Pinpoint the cell where the given text exists, returning its (X, Y) midpoint coordinate. 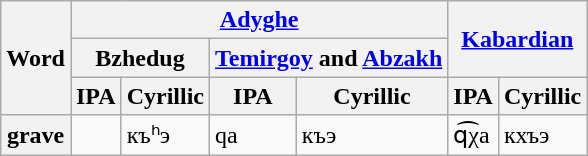
Temirgoy and Abzakh (329, 58)
grave (36, 135)
къэ (372, 135)
Word (36, 58)
Kabardian (518, 39)
къʰэ (165, 135)
Adyghe (258, 20)
q͡χa (474, 135)
кхъэ (542, 135)
qa (254, 135)
Bzhedug (140, 58)
